Capture the cell that displays the provided text and extract its (X, Y) central coordinate. 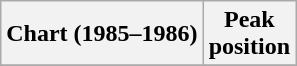
Chart (1985–1986) (102, 34)
Peak position (249, 34)
